Capture the cell that displays the provided text and extract its [X, Y] central coordinate. 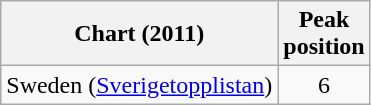
6 [324, 85]
Sweden (Sverigetopplistan) [140, 85]
Peakposition [324, 34]
Chart (2011) [140, 34]
